Scan for the cell matching the given text and deliver its (X, Y) coordinate at center. 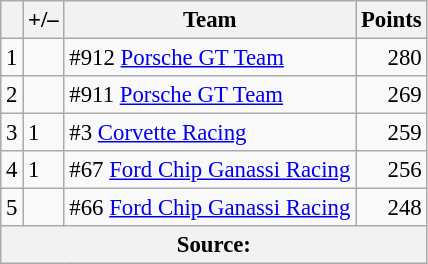
+/– (44, 20)
#66 Ford Chip Ganassi Racing (210, 208)
Points (392, 20)
Team (210, 20)
#911 Porsche GT Team (210, 95)
3 (12, 133)
#912 Porsche GT Team (210, 58)
#3 Corvette Racing (210, 133)
4 (12, 170)
248 (392, 208)
2 (12, 95)
280 (392, 58)
Source: (214, 245)
256 (392, 170)
5 (12, 208)
259 (392, 133)
#67 Ford Chip Ganassi Racing (210, 170)
269 (392, 95)
